Determine the [X, Y] coordinate at the center of the cell enclosing the given text.  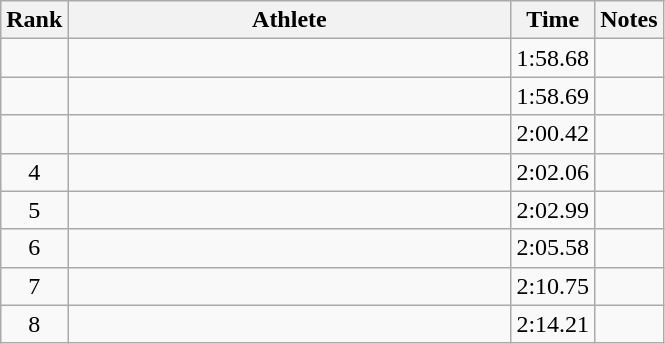
2:14.21 [553, 324]
5 [34, 210]
2:10.75 [553, 286]
2:02.99 [553, 210]
7 [34, 286]
8 [34, 324]
6 [34, 248]
Notes [629, 20]
Athlete [290, 20]
1:58.69 [553, 96]
Time [553, 20]
Rank [34, 20]
1:58.68 [553, 58]
2:02.06 [553, 172]
2:00.42 [553, 134]
2:05.58 [553, 248]
4 [34, 172]
